Pinpoint the cell where the given text exists, returning its (x, y) midpoint coordinate. 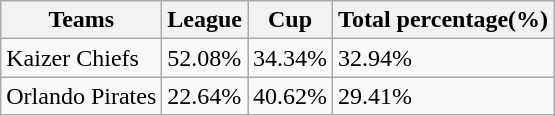
40.62% (290, 96)
Kaizer Chiefs (82, 58)
34.34% (290, 58)
52.08% (205, 58)
League (205, 20)
29.41% (444, 96)
Cup (290, 20)
22.64% (205, 96)
32.94% (444, 58)
Orlando Pirates (82, 96)
Teams (82, 20)
Total percentage(%) (444, 20)
